Find where the given text appears and provide that cell's center as (x, y) coordinate. 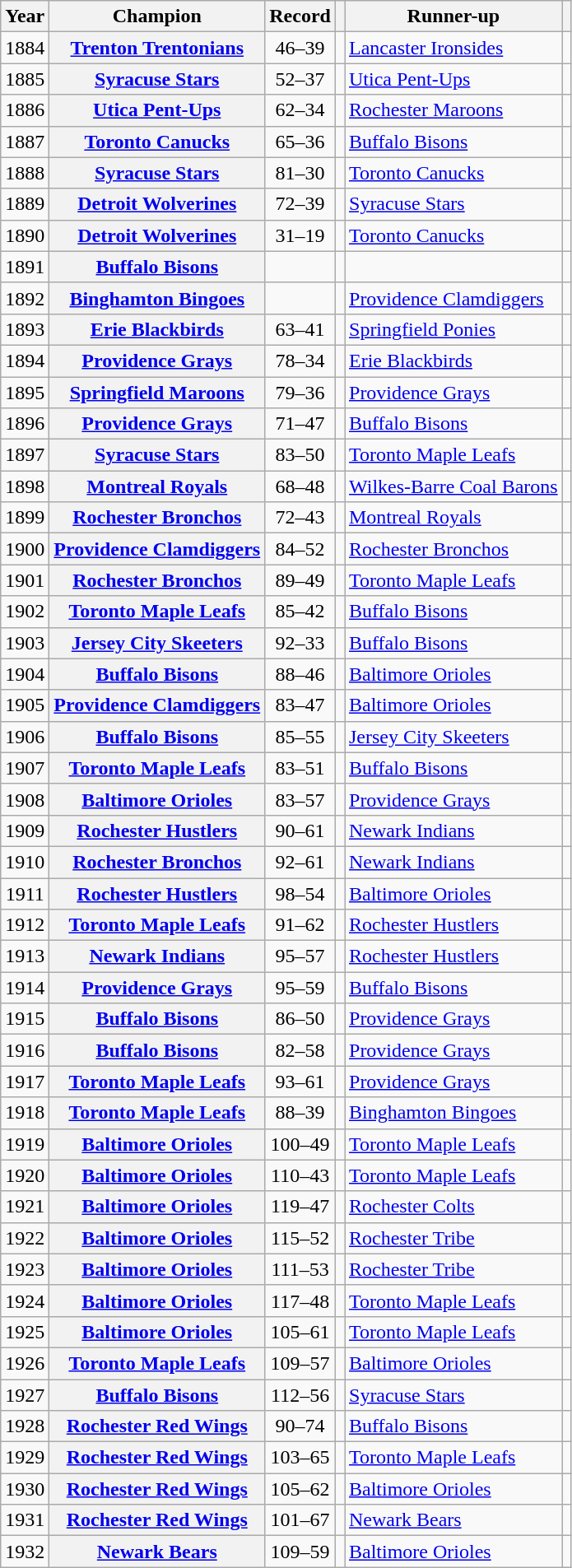
78–34 (300, 361)
Wilkes-Barre Coal Barons (453, 486)
1911 (25, 893)
92–33 (300, 643)
1893 (25, 329)
103–65 (300, 1458)
1891 (25, 267)
1889 (25, 204)
82–58 (300, 1050)
1909 (25, 831)
100–49 (300, 1144)
115–52 (300, 1238)
1896 (25, 424)
71–47 (300, 424)
89–49 (300, 580)
1908 (25, 799)
1894 (25, 361)
1910 (25, 862)
90–74 (300, 1426)
88–39 (300, 1113)
1899 (25, 518)
1897 (25, 455)
72–43 (300, 518)
1890 (25, 235)
111–53 (300, 1269)
1907 (25, 768)
Springfield Maroons (157, 393)
1886 (25, 110)
1906 (25, 737)
62–34 (300, 110)
1920 (25, 1175)
93–61 (300, 1082)
65–36 (300, 142)
1900 (25, 549)
1915 (25, 1019)
1928 (25, 1426)
86–50 (300, 1019)
63–41 (300, 329)
1929 (25, 1458)
Trenton Trentonians (157, 48)
Record (300, 16)
1888 (25, 173)
1916 (25, 1050)
1914 (25, 988)
1926 (25, 1363)
31–19 (300, 235)
1902 (25, 612)
72–39 (300, 204)
1922 (25, 1238)
1884 (25, 48)
1919 (25, 1144)
Springfield Ponies (453, 329)
92–61 (300, 862)
117–48 (300, 1300)
1918 (25, 1113)
1927 (25, 1395)
1930 (25, 1489)
1913 (25, 956)
1925 (25, 1332)
1904 (25, 674)
52–37 (300, 79)
109–57 (300, 1363)
90–61 (300, 831)
79–36 (300, 393)
1885 (25, 79)
81–30 (300, 173)
84–52 (300, 549)
1917 (25, 1082)
Champion (157, 16)
46–39 (300, 48)
1921 (25, 1207)
1932 (25, 1552)
1903 (25, 643)
119–47 (300, 1207)
112–56 (300, 1395)
1901 (25, 580)
95–57 (300, 956)
83–57 (300, 799)
110–43 (300, 1175)
83–51 (300, 768)
83–50 (300, 455)
95–59 (300, 988)
1905 (25, 705)
1924 (25, 1300)
88–46 (300, 674)
1923 (25, 1269)
1912 (25, 925)
85–42 (300, 612)
Rochester Colts (453, 1207)
83–47 (300, 705)
98–54 (300, 893)
68–48 (300, 486)
101–67 (300, 1520)
109–59 (300, 1552)
Lancaster Ironsides (453, 48)
105–61 (300, 1332)
1887 (25, 142)
1895 (25, 393)
Year (25, 16)
Rochester Maroons (453, 110)
85–55 (300, 737)
1892 (25, 298)
105–62 (300, 1489)
1931 (25, 1520)
91–62 (300, 925)
Runner-up (453, 16)
1898 (25, 486)
